Provide the [X, Y] coordinate of the cell's center where the given text is located.  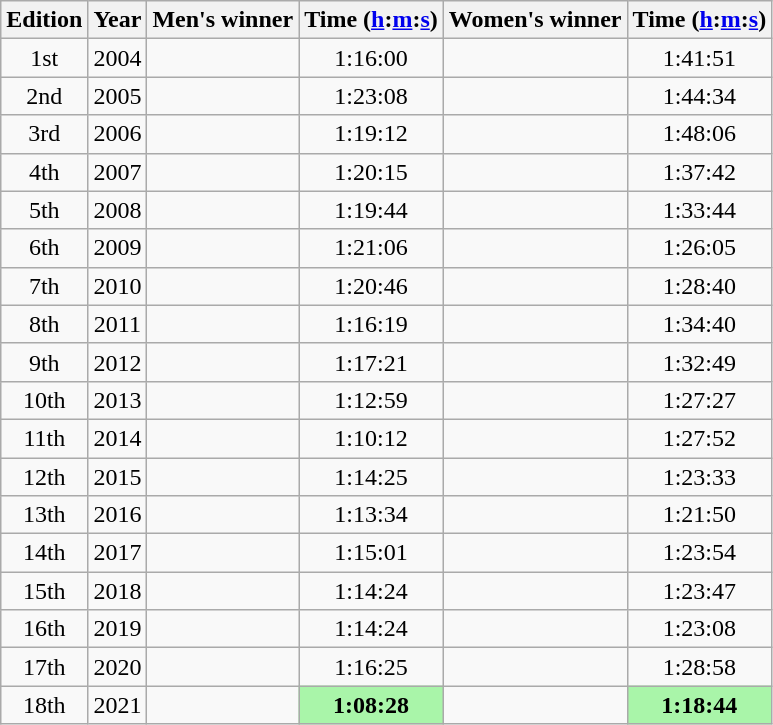
7th [44, 286]
2005 [118, 96]
2019 [118, 629]
2011 [118, 324]
1:16:00 [372, 58]
Edition [44, 20]
1:32:49 [700, 362]
9th [44, 362]
1:33:44 [700, 210]
1:12:59 [372, 400]
1:41:51 [700, 58]
2020 [118, 667]
6th [44, 248]
2006 [118, 134]
1:23:54 [700, 553]
2009 [118, 248]
4th [44, 172]
1:19:12 [372, 134]
1:17:21 [372, 362]
1:48:06 [700, 134]
2010 [118, 286]
13th [44, 515]
2008 [118, 210]
1:18:44 [700, 705]
18th [44, 705]
2013 [118, 400]
1:20:46 [372, 286]
1:23:47 [700, 591]
1:23:33 [700, 477]
1:44:34 [700, 96]
8th [44, 324]
2004 [118, 58]
1:26:05 [700, 248]
1:10:12 [372, 438]
2015 [118, 477]
1:20:15 [372, 172]
1:21:06 [372, 248]
1st [44, 58]
Women's winner [535, 20]
2014 [118, 438]
14th [44, 553]
Men's winner [223, 20]
3rd [44, 134]
2012 [118, 362]
2007 [118, 172]
10th [44, 400]
16th [44, 629]
2016 [118, 515]
2018 [118, 591]
15th [44, 591]
11th [44, 438]
1:14:25 [372, 477]
17th [44, 667]
1:28:58 [700, 667]
1:28:40 [700, 286]
1:16:25 [372, 667]
1:16:19 [372, 324]
1:13:34 [372, 515]
2021 [118, 705]
Year [118, 20]
2nd [44, 96]
1:08:28 [372, 705]
1:27:52 [700, 438]
1:34:40 [700, 324]
12th [44, 477]
1:15:01 [372, 553]
1:27:27 [700, 400]
1:21:50 [700, 515]
2017 [118, 553]
1:37:42 [700, 172]
1:19:44 [372, 210]
5th [44, 210]
